For the text-containing cell, return its midpoint in (X, Y) coordinate format. 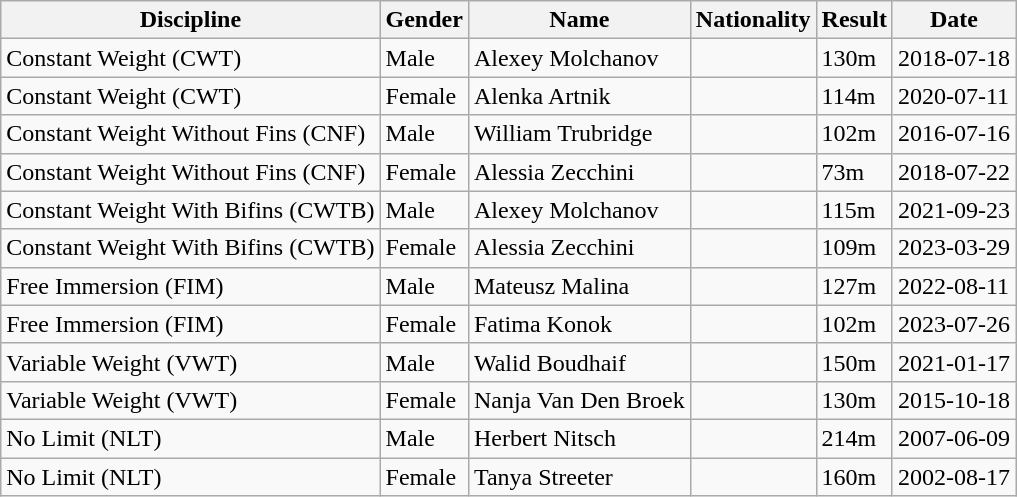
2023-03-29 (954, 248)
Gender (424, 20)
115m (854, 210)
214m (854, 438)
Alenka Artnik (579, 96)
109m (854, 248)
Fatima Konok (579, 324)
2015-10-18 (954, 400)
Name (579, 20)
2021-01-17 (954, 362)
Mateusz Malina (579, 286)
150m (854, 362)
2021-09-23 (954, 210)
2022-08-11 (954, 286)
73m (854, 172)
Discipline (190, 20)
160m (854, 477)
2016-07-16 (954, 134)
2002-08-17 (954, 477)
114m (854, 96)
Result (854, 20)
Walid Boudhaif (579, 362)
127m (854, 286)
2020-07-11 (954, 96)
Tanya Streeter (579, 477)
Herbert Nitsch (579, 438)
2007-06-09 (954, 438)
Nationality (753, 20)
William Trubridge (579, 134)
2023-07-26 (954, 324)
2018-07-18 (954, 58)
2018-07-22 (954, 172)
Date (954, 20)
Nanja Van Den Broek (579, 400)
